Provide the (x, y) coordinate of the cell's center where the given text is located.  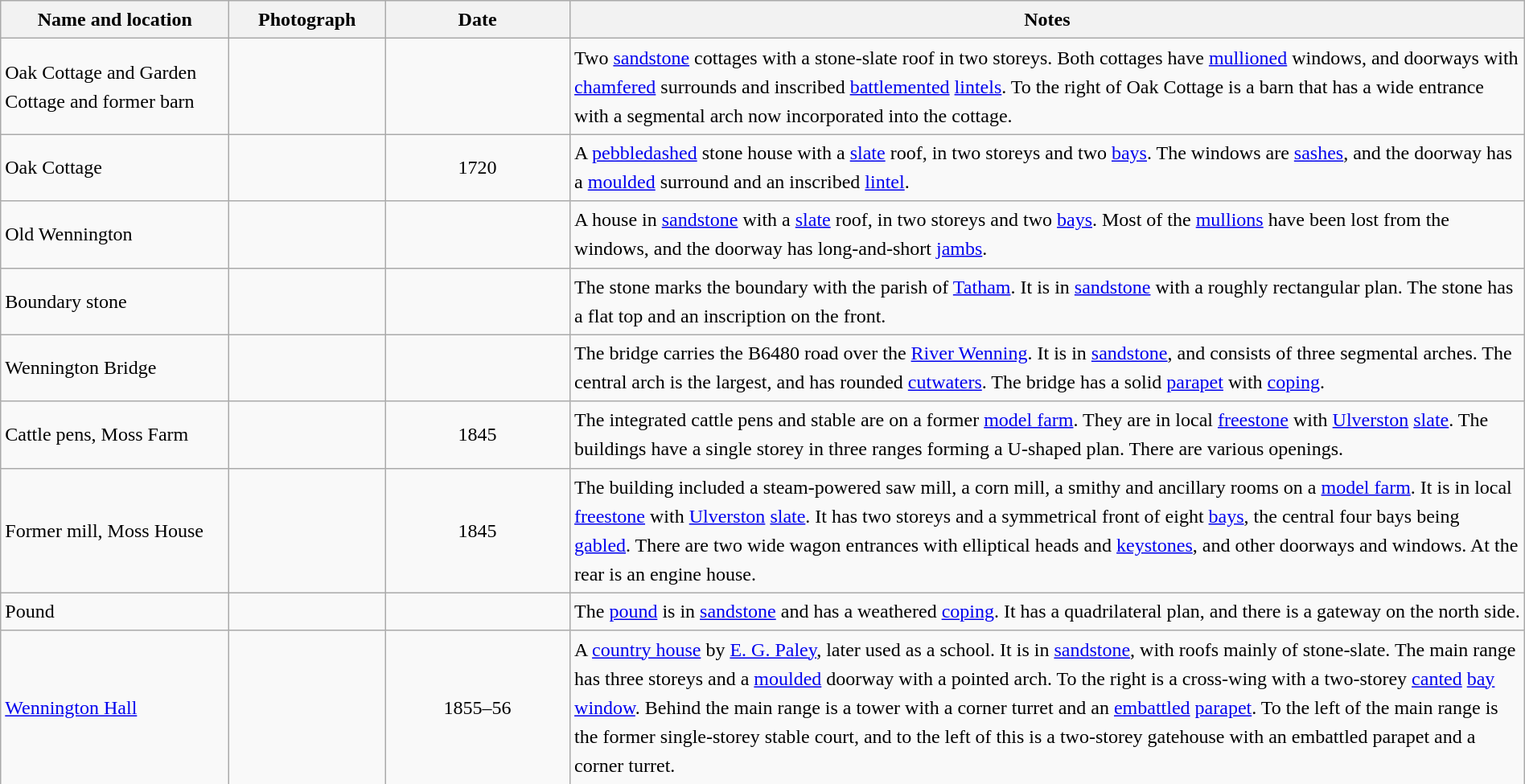
Former mill, Moss House (115, 531)
Old Wennington (115, 235)
Photograph (307, 19)
1720 (478, 167)
Oak Cottage (115, 167)
1855–56 (478, 708)
The pound is in sandstone and has a weathered coping. It has a quadrilateral plan, and there is a gateway on the north side. (1047, 611)
Cattle pens, Moss Farm (115, 434)
Pound (115, 611)
Wennington Hall (115, 708)
Oak Cottage and Garden Cottage and former barn (115, 87)
Date (478, 19)
Notes (1047, 19)
Wennington Bridge (115, 368)
Name and location (115, 19)
Boundary stone (115, 301)
